For the text-containing cell, return its midpoint in [x, y] coordinate format. 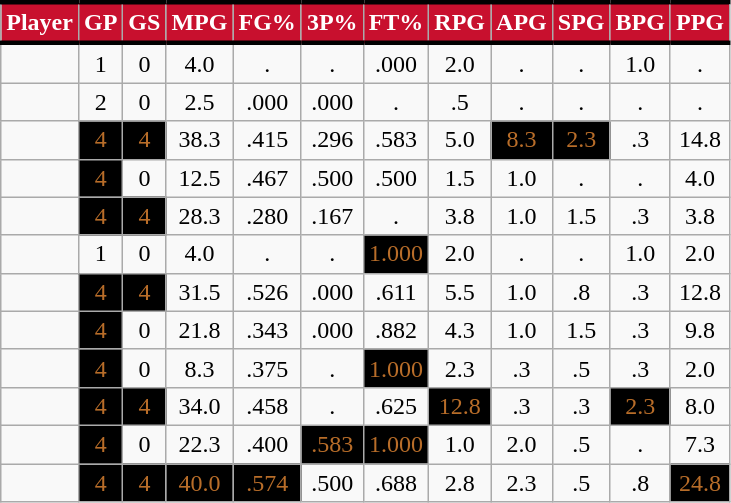
GS [144, 22]
FT% [396, 22]
.526 [267, 292]
2.5 [200, 102]
SPG [581, 22]
12.5 [200, 178]
5.0 [460, 140]
.688 [396, 483]
.167 [332, 216]
.625 [396, 406]
7.3 [700, 444]
21.8 [200, 330]
.296 [332, 140]
22.3 [200, 444]
38.3 [200, 140]
.611 [396, 292]
2.8 [460, 483]
.415 [267, 140]
MPG [200, 22]
.458 [267, 406]
31.5 [200, 292]
9.8 [700, 330]
40.0 [200, 483]
34.0 [200, 406]
RPG [460, 22]
28.3 [200, 216]
3P% [332, 22]
.882 [396, 330]
14.8 [700, 140]
.343 [267, 330]
.400 [267, 444]
4.3 [460, 330]
PPG [700, 22]
.574 [267, 483]
.467 [267, 178]
.375 [267, 368]
2 [100, 102]
BPG [640, 22]
APG [522, 22]
5.5 [460, 292]
.280 [267, 216]
Player [40, 22]
8.0 [700, 406]
24.8 [700, 483]
GP [100, 22]
FG% [267, 22]
